Pinpoint the cell where the given text exists, returning its (x, y) midpoint coordinate. 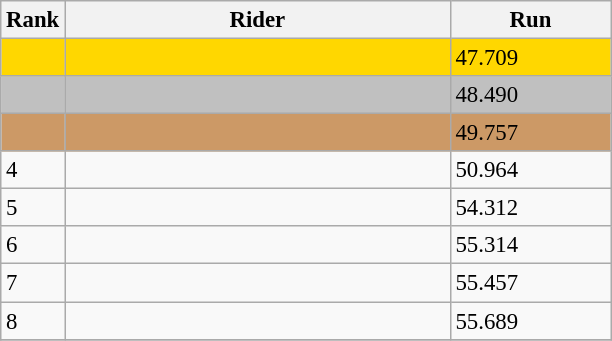
Rider (258, 20)
47.709 (530, 58)
6 (33, 245)
55.689 (530, 321)
5 (33, 208)
Run (530, 20)
7 (33, 283)
54.312 (530, 208)
4 (33, 170)
49.757 (530, 133)
50.964 (530, 170)
48.490 (530, 95)
8 (33, 321)
55.457 (530, 283)
55.314 (530, 245)
Rank (33, 20)
